Determine the (x, y) coordinate at the center of the cell enclosing the given text.  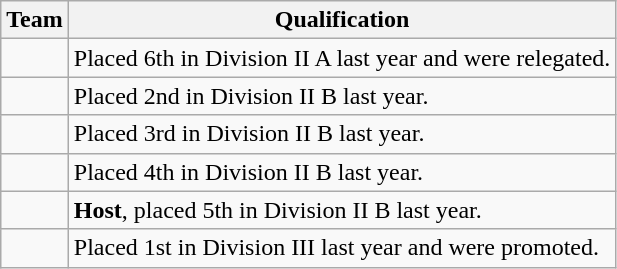
Host, placed 5th in Division II B last year. (342, 210)
Placed 2nd in Division II B last year. (342, 96)
Team (35, 20)
Qualification (342, 20)
Placed 1st in Division III last year and were promoted. (342, 248)
Placed 6th in Division II A last year and were relegated. (342, 58)
Placed 4th in Division II B last year. (342, 172)
Placed 3rd in Division II B last year. (342, 134)
